Scan for the cell matching the given text and deliver its (x, y) coordinate at center. 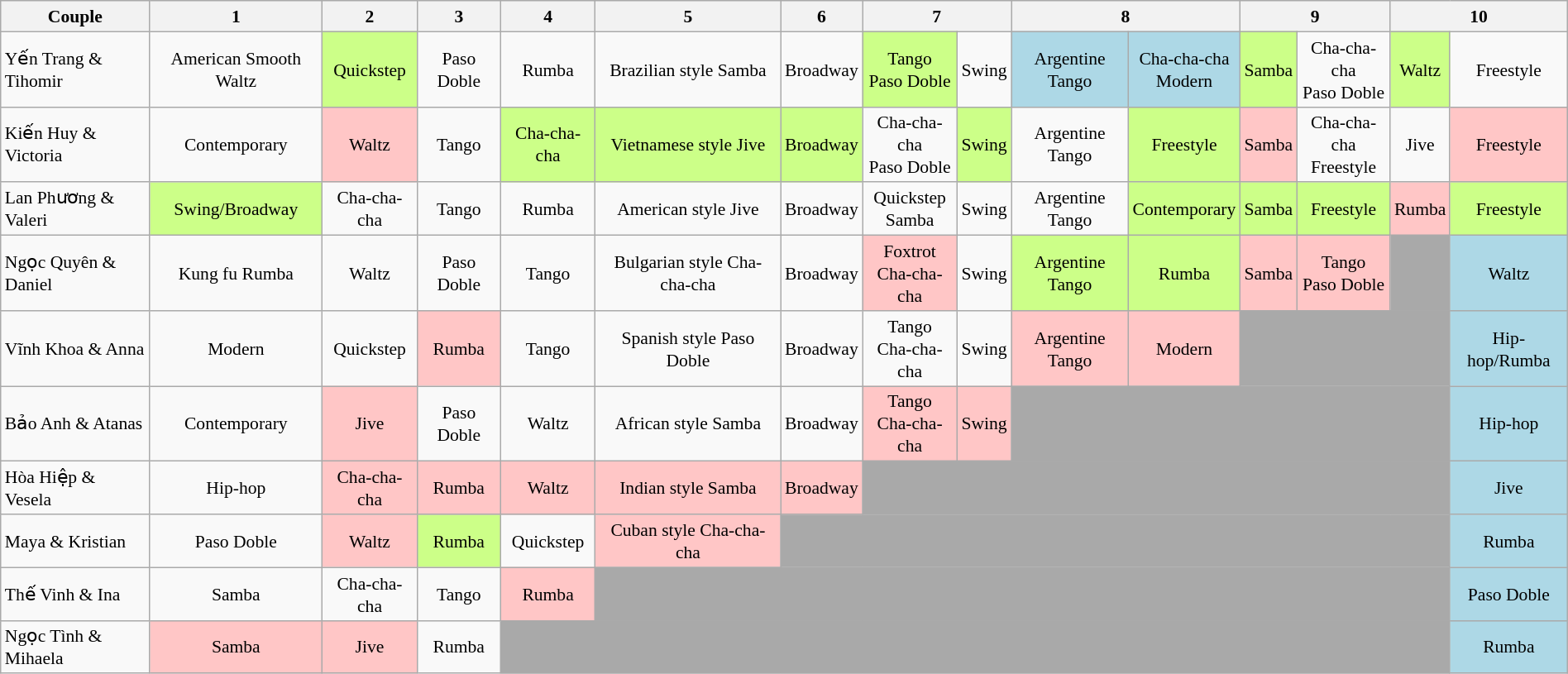
Maya & Kristian (75, 541)
Vietnamese style Jive (688, 144)
Cha-cha-chaModern (1184, 69)
Brazilian style Samba (688, 69)
5 (688, 17)
Lan Phương & Valeri (75, 208)
African style Samba (688, 423)
Hip-hop/Rumba (1508, 347)
American style Jive (688, 208)
3 (458, 17)
Thế Vinh & Ina (75, 594)
Ngọc Tình & Mihaela (75, 647)
Kung fu Rumba (237, 273)
Spanish style Paso Doble (688, 347)
Cha-cha-chaFreestyle (1343, 144)
Couple (75, 17)
Indian style Samba (688, 488)
FoxtrotCha-cha-cha (910, 273)
Bulgarian style Cha-cha-cha (688, 273)
Hòa Hiệp & Vesela (75, 488)
4 (547, 17)
Swing/Broadway (237, 208)
6 (822, 17)
Ngọc Quyên & Daniel (75, 273)
American Smooth Waltz (237, 69)
2 (370, 17)
Bảo Anh & Atanas (75, 423)
Cuban style Cha-cha-cha (688, 541)
8 (1126, 17)
9 (1315, 17)
10 (1479, 17)
Yến Trang & Tihomir (75, 69)
7 (937, 17)
1 (237, 17)
QuickstepSamba (910, 208)
Kiến Huy & Victoria (75, 144)
Vĩnh Khoa & Anna (75, 347)
